Provide the [X, Y] coordinate of the cell's center where the given text is located.  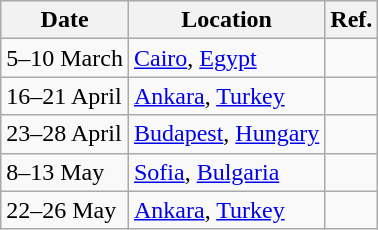
16–21 April [65, 96]
Budapest, Hungary [226, 134]
Sofia, Bulgaria [226, 172]
23–28 April [65, 134]
Location [226, 20]
Date [65, 20]
8–13 May [65, 172]
Ref. [352, 20]
5–10 March [65, 58]
Cairo, Egypt [226, 58]
22–26 May [65, 210]
